Locate the cell with the specified text and output its [X, Y] center coordinate. 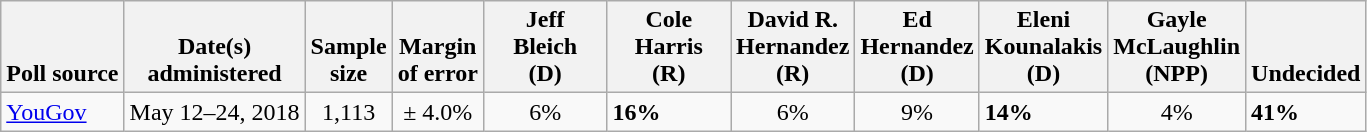
May 12–24, 2018 [214, 112]
9% [917, 112]
14% [1043, 112]
41% [1306, 112]
± 4.0% [438, 112]
Poll source [62, 47]
YouGov [62, 112]
EdHernandez(D) [917, 47]
4% [1177, 112]
16% [669, 112]
Gayle McLaughlin (NPP) [1177, 47]
ColeHarris(R) [669, 47]
Undecided [1306, 47]
1,113 [348, 112]
Date(s)administered [214, 47]
David R.Hernandez(R) [793, 47]
EleniKounalakis(D) [1043, 47]
Samplesize [348, 47]
JeffBleich(D) [545, 47]
Marginof error [438, 47]
